Scan for the cell matching the given text and deliver its (X, Y) coordinate at center. 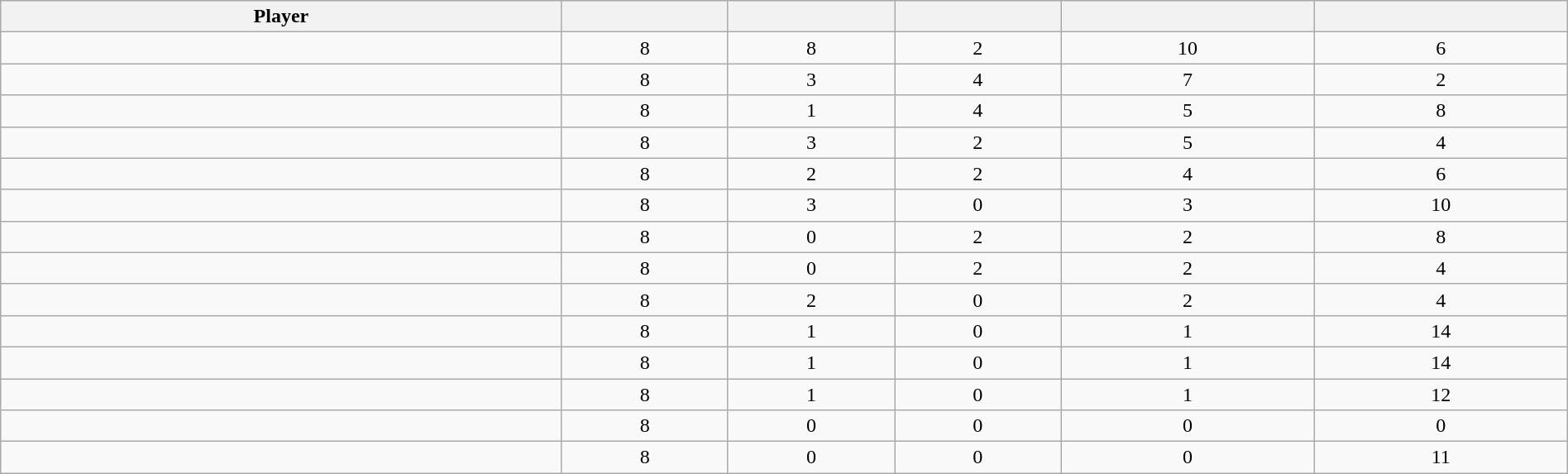
Player (281, 17)
12 (1441, 395)
11 (1441, 457)
7 (1188, 79)
